Detect which cell encompasses the target text, then output its (X, Y) center coordinate. 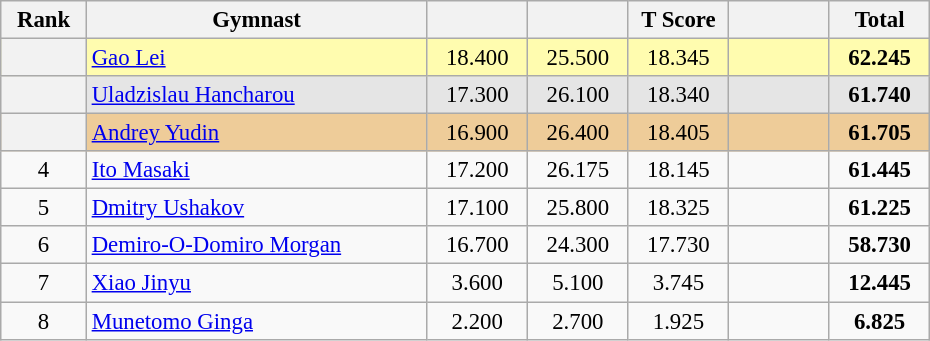
Uladzislau Hancharou (256, 95)
Munetomo Ginga (256, 321)
18.145 (678, 170)
26.100 (578, 95)
6 (44, 245)
2.700 (578, 321)
18.400 (478, 58)
7 (44, 283)
16.900 (478, 133)
61.445 (880, 170)
Gao Lei (256, 58)
58.730 (880, 245)
Ito Masaki (256, 170)
T Score (678, 20)
18.345 (678, 58)
Gymnast (256, 20)
2.200 (478, 321)
26.175 (578, 170)
Dmitry Ushakov (256, 208)
61.225 (880, 208)
25.500 (578, 58)
17.100 (478, 208)
12.445 (880, 283)
5 (44, 208)
61.705 (880, 133)
17.200 (478, 170)
5.100 (578, 283)
18.405 (678, 133)
Demiro-O-Domiro Morgan (256, 245)
4 (44, 170)
1.925 (678, 321)
Andrey Yudin (256, 133)
18.340 (678, 95)
Rank (44, 20)
62.245 (880, 58)
8 (44, 321)
18.325 (678, 208)
3.600 (478, 283)
3.745 (678, 283)
17.300 (478, 95)
16.700 (478, 245)
6.825 (880, 321)
26.400 (578, 133)
Xiao Jinyu (256, 283)
25.800 (578, 208)
24.300 (578, 245)
Total (880, 20)
17.730 (678, 245)
61.740 (880, 95)
